Return the (x, y) coordinate for the center point of the cell that contains the specified text.  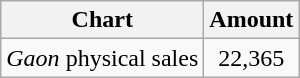
Chart (102, 20)
Amount (252, 20)
22,365 (252, 58)
Gaon physical sales (102, 58)
